Find where the given text appears and provide that cell's center as (x, y) coordinate. 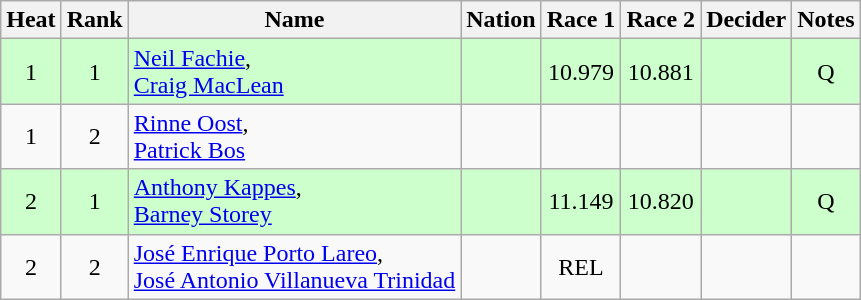
Heat (31, 20)
Rank (94, 20)
Race 1 (581, 20)
11.149 (581, 202)
10.881 (661, 72)
Nation (501, 20)
10.820 (661, 202)
Race 2 (661, 20)
José Enrique Porto Lareo,José Antonio Villanueva Trinidad (294, 266)
Neil Fachie,Craig MacLean (294, 72)
Name (294, 20)
Notes (826, 20)
REL (581, 266)
Anthony Kappes,Barney Storey (294, 202)
Decider (746, 20)
10.979 (581, 72)
Rinne Oost,Patrick Bos (294, 136)
